Pinpoint the cell where the given text exists, returning its (x, y) midpoint coordinate. 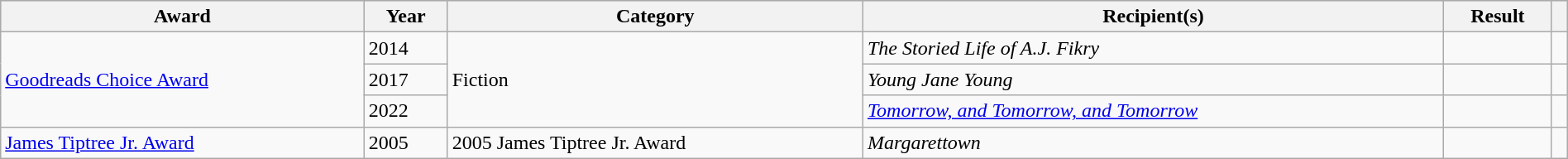
2005 James Tiptree Jr. Award (655, 142)
Fiction (655, 79)
Year (405, 17)
The Storied Life of A.J. Fikry (1153, 48)
Goodreads Choice Award (182, 79)
Recipient(s) (1153, 17)
Young Jane Young (1153, 79)
2014 (405, 48)
Category (655, 17)
2005 (405, 142)
Margarettown (1153, 142)
2017 (405, 79)
Tomorrow, and Tomorrow, and Tomorrow (1153, 111)
Result (1499, 17)
James Tiptree Jr. Award (182, 142)
Award (182, 17)
2022 (405, 111)
